From the cell containing the given text, extract its center point as [X, Y] coordinate. 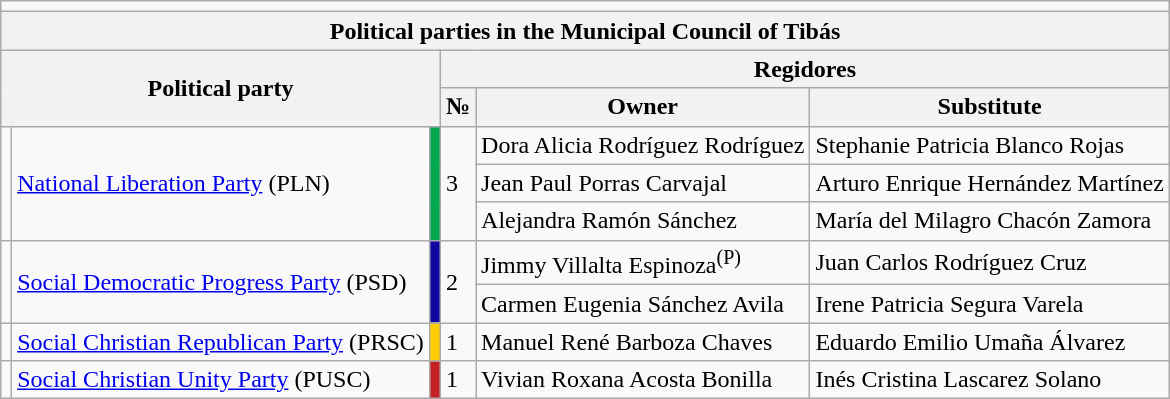
Eduardo Emilio Umaña Álvarez [990, 342]
Carmen Eugenia Sánchez Avila [643, 304]
3 [458, 183]
Jimmy Villalta Espinoza(P) [643, 262]
Stephanie Patricia Blanco Rojas [990, 145]
María del Milagro Chacón Zamora [990, 221]
Irene Patricia Segura Varela [990, 304]
Social Christian Republican Party (PRSC) [221, 342]
Arturo Enrique Hernández Martínez [990, 183]
Inés Cristina Lascarez Solano [990, 380]
Manuel René Barboza Chaves [643, 342]
№ [458, 107]
2 [458, 282]
Juan Carlos Rodríguez Cruz [990, 262]
Social Democratic Progress Party (PSD) [221, 282]
Political parties in the Municipal Council of Tibás [586, 31]
Dora Alicia Rodríguez Rodríguez [643, 145]
National Liberation Party (PLN) [221, 183]
Owner [643, 107]
Substitute [990, 107]
Jean Paul Porras Carvajal [643, 183]
Alejandra Ramón Sánchez [643, 221]
Regidores [804, 69]
Political party [221, 88]
Social Christian Unity Party (PUSC) [221, 380]
Vivian Roxana Acosta Bonilla [643, 380]
